Return the (X, Y) coordinate for the center point of the cell that contains the specified text.  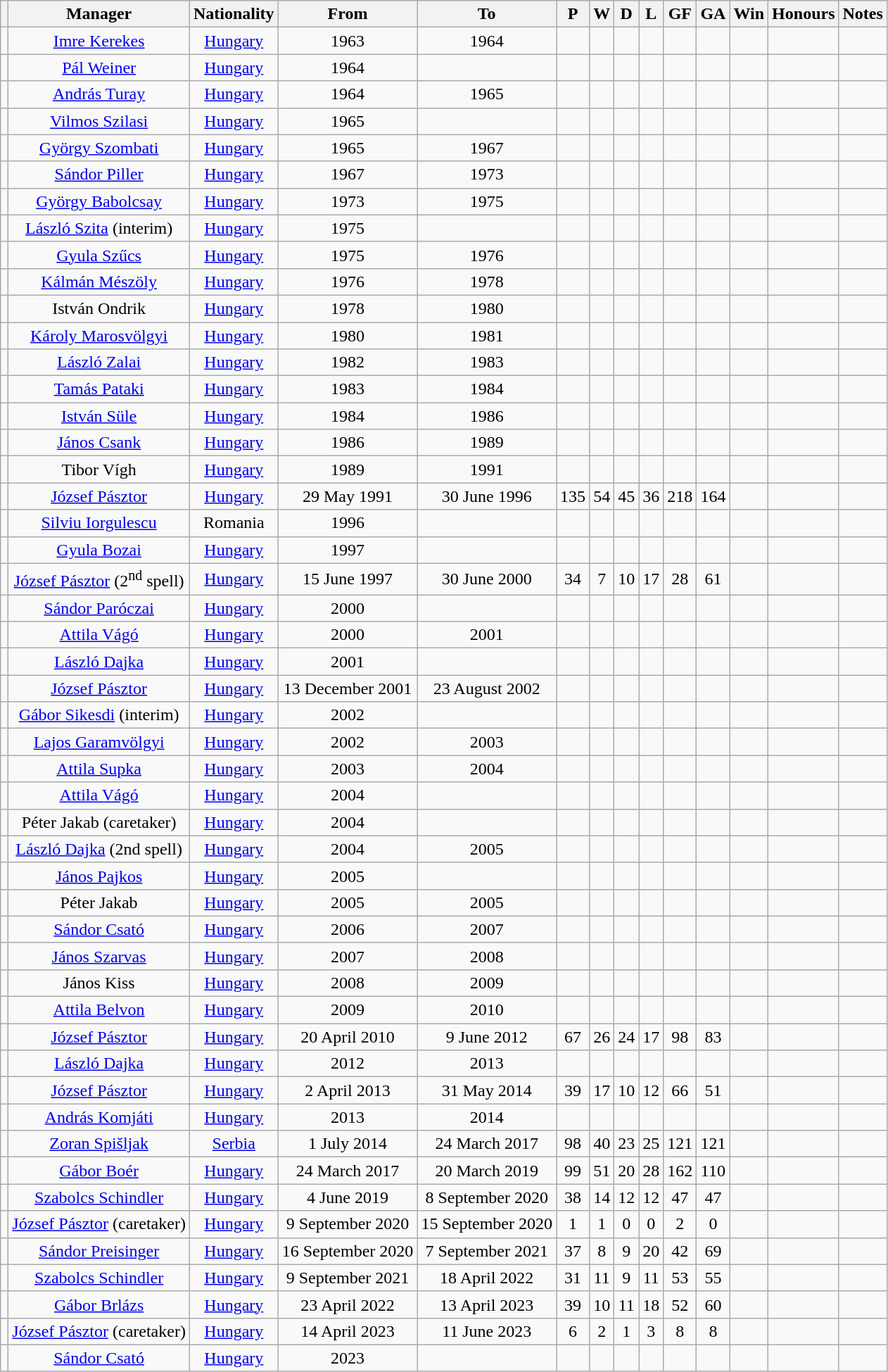
GA (713, 14)
99 (573, 1171)
János Szarvas (99, 956)
Tibor Vígh (99, 470)
Zoran Spišljak (99, 1144)
Honours (804, 14)
1996 (348, 523)
29 May 1991 (348, 496)
From (348, 14)
Gyula Szűcs (99, 255)
60 (713, 1304)
135 (573, 496)
15 September 2020 (487, 1224)
Win (749, 14)
1 July 2014 (348, 1144)
13 December 2001 (348, 688)
38 (573, 1197)
Tamás Pataki (99, 389)
2014 (487, 1117)
1963 (348, 41)
23 August 2002 (487, 688)
4 June 2019 (348, 1197)
20 March 2019 (487, 1171)
Kálmán Mészöly (99, 282)
31 May 2014 (487, 1090)
34 (573, 579)
1991 (487, 470)
Attila Supka (99, 769)
14 April 2023 (348, 1331)
József Pásztor (2nd spell) (99, 579)
János Pajkos (99, 876)
Attila Belvon (99, 1010)
Károly Marosvölgyi (99, 336)
1981 (487, 336)
Notes (863, 14)
110 (713, 1171)
Sándor Paróczai (99, 608)
67 (573, 1037)
János Csank (99, 443)
2012 (348, 1064)
Gábor Brlázs (99, 1304)
61 (713, 579)
54 (602, 496)
To (487, 14)
52 (680, 1304)
7 September 2021 (487, 1251)
8 September 2020 (487, 1197)
Lajos Garamvölgyi (99, 742)
55 (713, 1278)
Péter Jakab (caretaker) (99, 822)
Gyula Bozai (99, 550)
11 June 2023 (487, 1331)
Silviu Iorgulescu (99, 523)
83 (713, 1037)
18 (652, 1304)
D (626, 14)
György Szombati (99, 148)
25 (652, 1144)
16 September 2020 (348, 1251)
Pál Weiner (99, 68)
2006 (348, 929)
6 (573, 1331)
Péter Jakab (99, 902)
162 (680, 1171)
9 September 2021 (348, 1278)
L (652, 14)
42 (680, 1251)
9 September 2020 (348, 1224)
2023 (348, 1358)
23 (626, 1144)
András Komjáti (99, 1117)
30 June 2000 (487, 579)
36 (652, 496)
218 (680, 496)
7 (602, 579)
György Babolcsay (99, 201)
23 April 2022 (348, 1304)
45 (626, 496)
István Ondrik (99, 308)
13 April 2023 (487, 1304)
15 June 1997 (348, 579)
Vilmos Szilasi (99, 121)
1997 (348, 550)
GF (680, 14)
69 (713, 1251)
P (573, 14)
31 (573, 1278)
W (602, 14)
László Szita (interim) (99, 228)
2010 (487, 1010)
Manager (99, 14)
2 April 2013 (348, 1090)
István Süle (99, 416)
Gábor Boér (99, 1171)
40 (602, 1144)
Sándor Preisinger (99, 1251)
Gábor Sikesdi (interim) (99, 715)
14 (602, 1197)
37 (573, 1251)
András Turay (99, 94)
1982 (348, 363)
László Dajka (2nd spell) (99, 849)
Nationality (234, 14)
53 (680, 1278)
Romania (234, 523)
Sándor Piller (99, 175)
László Zalai (99, 363)
26 (602, 1037)
20 April 2010 (348, 1037)
3 (652, 1331)
164 (713, 496)
Serbia (234, 1144)
9 June 2012 (487, 1037)
Imre Kerekes (99, 41)
66 (680, 1090)
18 April 2022 (487, 1278)
24 (626, 1037)
János Kiss (99, 983)
30 June 1996 (487, 496)
